Output the (X, Y) coordinate of the center of the cell containing the given text.  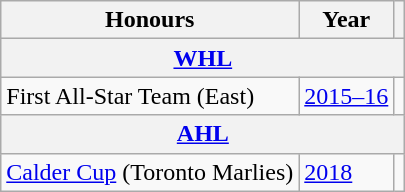
Calder Cup (Toronto Marlies) (150, 172)
2015–16 (346, 96)
Year (346, 20)
Honours (150, 20)
WHL (203, 58)
2018 (346, 172)
AHL (203, 134)
First All-Star Team (East) (150, 96)
